Return the [X, Y] coordinate for the center point of the cell that contains the specified text.  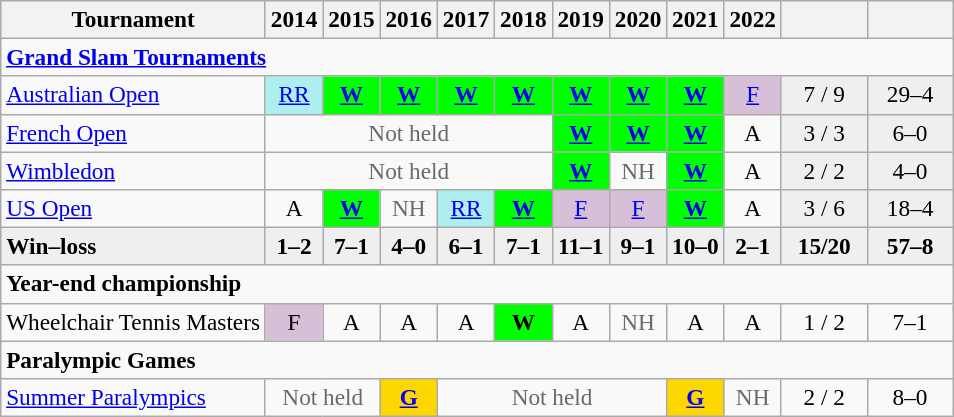
2019 [580, 19]
3 / 6 [824, 208]
10–0 [696, 246]
Summer Paralympics [134, 397]
Wimbledon [134, 170]
3 / 3 [824, 133]
Paralympic Games [477, 359]
7 / 9 [824, 95]
1 / 2 [824, 322]
2014 [294, 19]
2020 [638, 19]
6–1 [466, 246]
2021 [696, 19]
15/20 [824, 246]
US Open [134, 208]
Australian Open [134, 95]
18–4 [910, 208]
Wheelchair Tennis Masters [134, 322]
2022 [752, 19]
2018 [524, 19]
29–4 [910, 95]
11–1 [580, 246]
2017 [466, 19]
2016 [408, 19]
57–8 [910, 246]
6–0 [910, 133]
1–2 [294, 246]
2–1 [752, 246]
9–1 [638, 246]
Tournament [134, 19]
Win–loss [134, 246]
8–0 [910, 397]
2015 [352, 19]
Year-end championship [477, 284]
Grand Slam Tournaments [477, 57]
French Open [134, 133]
